Capture the cell that displays the provided text and extract its (X, Y) central coordinate. 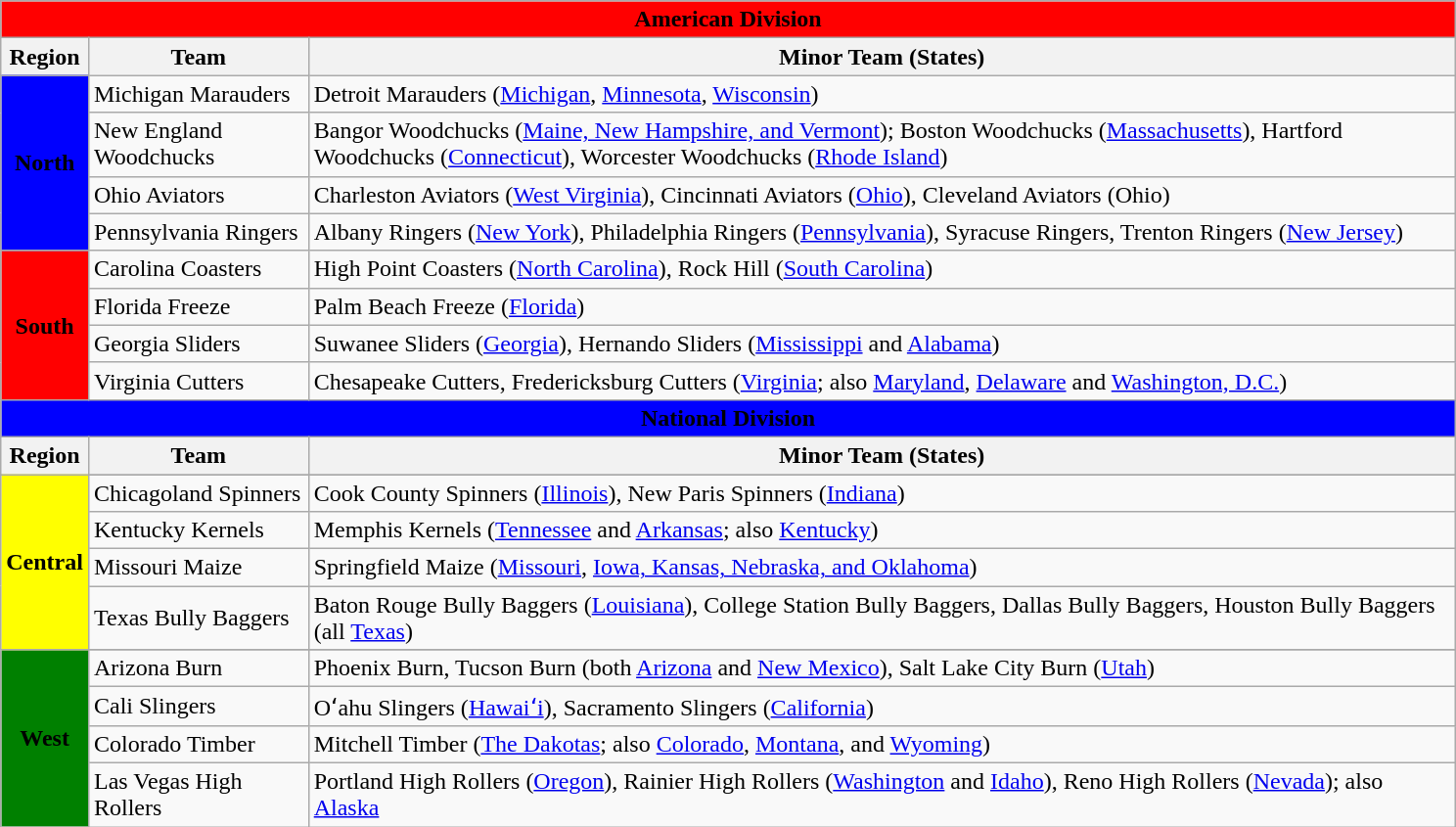
North (45, 162)
Oʻahu Slingers (Hawaiʻi), Sacramento Slingers (California) (882, 707)
Palm Beach Freeze (Florida) (882, 306)
Florida Freeze (198, 306)
Arizona Burn (198, 668)
Mitchell Timber (The Dakotas; also Colorado, Montana, and Wyoming) (882, 744)
Las Vegas High Rollers (198, 795)
Memphis Kernels (Tennessee and Arkansas; also Kentucky) (882, 530)
Suwanee Sliders (Georgia), Hernando Sliders (Mississippi and Alabama) (882, 344)
National Division (728, 418)
Central (45, 562)
Chicagoland Spinners (198, 492)
Cook County Spinners (Illinois), New Paris Spinners (Indiana) (882, 492)
Cali Slingers (198, 707)
Missouri Maize (198, 568)
Colorado Timber (198, 744)
High Point Coasters (North Carolina), Rock Hill (South Carolina) (882, 269)
Charleston Aviators (West Virginia), Cincinnati Aviators (Ohio), Cleveland Aviators (Ohio) (882, 195)
South (45, 325)
West (45, 738)
Detroit Marauders (Michigan, Minnesota, Wisconsin) (882, 94)
New England Woodchucks (198, 145)
Portland High Rollers (Oregon), Rainier High Rollers (Washington and Idaho), Reno High Rollers (Nevada); also Alaska (882, 795)
Kentucky Kernels (198, 530)
Texas Bully Baggers (198, 619)
American Division (728, 20)
Michigan Marauders (198, 94)
Chesapeake Cutters, Fredericksburg Cutters (Virginia; also Maryland, Delaware and Washington, D.C.) (882, 381)
Springfield Maize (Missouri, Iowa, Kansas, Nebraska, and Oklahoma) (882, 568)
Phoenix Burn, Tucson Burn (both Arizona and New Mexico), Salt Lake City Burn (Utah) (882, 668)
Carolina Coasters (198, 269)
Virginia Cutters (198, 381)
Albany Ringers (New York), Philadelphia Ringers (Pennsylvania), Syracuse Ringers, Trenton Ringers (New Jersey) (882, 232)
Georgia Sliders (198, 344)
Pennsylvania Ringers (198, 232)
Baton Rouge Bully Baggers (Louisiana), College Station Bully Baggers, Dallas Bully Baggers, Houston Bully Baggers (all Texas) (882, 619)
Ohio Aviators (198, 195)
